Locate the cell with the specified text and output its [X, Y] center coordinate. 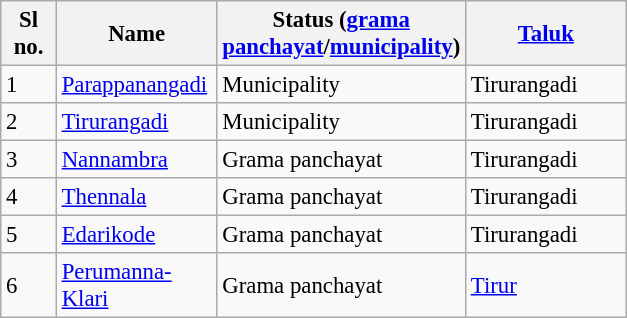
Nannambra [136, 160]
4 [29, 197]
Taluk [546, 34]
1 [29, 85]
Status (grama panchayat/municipality) [342, 34]
Thennala [136, 197]
2 [29, 122]
3 [29, 160]
Sl no. [29, 34]
Edarikode [136, 235]
5 [29, 235]
Name [136, 34]
Parappanangadi [136, 85]
